For the text-containing cell, return its midpoint in [X, Y] coordinate format. 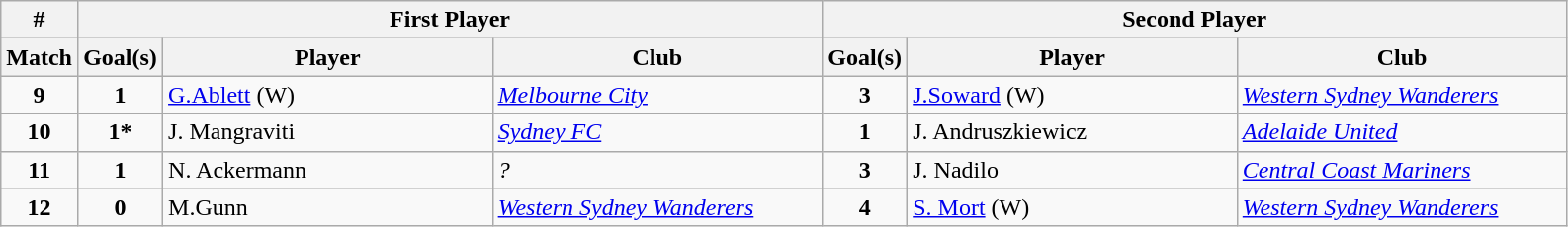
J. Nadilo [1073, 170]
J. Mangraviti [328, 132]
S. Mort (W) [1073, 207]
M.Gunn [328, 207]
J. Andruszkiewicz [1073, 132]
12 [40, 207]
0 [120, 207]
4 [865, 207]
Second Player [1194, 20]
9 [40, 95]
Melbourne City [657, 95]
# [40, 20]
Match [40, 57]
11 [40, 170]
N. Ackermann [328, 170]
Sydney FC [657, 132]
1* [120, 132]
? [657, 170]
J.Soward (W) [1073, 95]
10 [40, 132]
First Player [449, 20]
Adelaide United [1402, 132]
Central Coast Mariners [1402, 170]
G.Ablett (W) [328, 95]
